Identify which cell holds the provided text, then report its (X, Y) central coordinate. 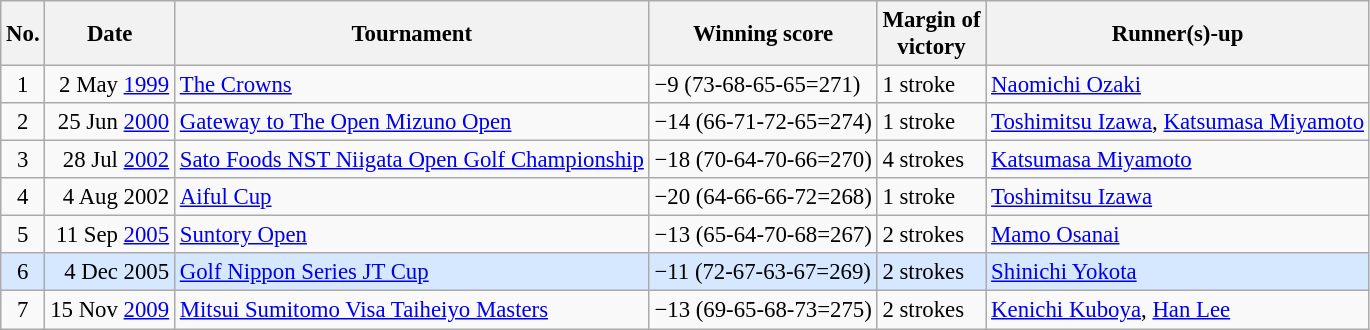
Tournament (412, 34)
The Crowns (412, 85)
−11 (72-67-63-67=269) (763, 273)
Kenichi Kuboya, Han Lee (1178, 310)
Suntory Open (412, 235)
−18 (70-64-70-66=270) (763, 160)
5 (23, 235)
Aiful Cup (412, 197)
No. (23, 34)
Toshimitsu Izawa, Katsumasa Miyamoto (1178, 122)
Runner(s)-up (1178, 34)
7 (23, 310)
3 (23, 160)
−9 (73-68-65-65=271) (763, 85)
Mitsui Sumitomo Visa Taiheiyo Masters (412, 310)
Naomichi Ozaki (1178, 85)
Sato Foods NST Niigata Open Golf Championship (412, 160)
4 (23, 197)
1 (23, 85)
15 Nov 2009 (110, 310)
Katsumasa Miyamoto (1178, 160)
Margin ofvictory (932, 34)
28 Jul 2002 (110, 160)
Mamo Osanai (1178, 235)
6 (23, 273)
25 Jun 2000 (110, 122)
Golf Nippon Series JT Cup (412, 273)
Shinichi Yokota (1178, 273)
−14 (66-71-72-65=274) (763, 122)
Date (110, 34)
2 (23, 122)
4 strokes (932, 160)
Toshimitsu Izawa (1178, 197)
−20 (64-66-66-72=268) (763, 197)
−13 (65-64-70-68=267) (763, 235)
4 Dec 2005 (110, 273)
−13 (69-65-68-73=275) (763, 310)
Winning score (763, 34)
11 Sep 2005 (110, 235)
Gateway to The Open Mizuno Open (412, 122)
2 May 1999 (110, 85)
4 Aug 2002 (110, 197)
